Locate the cell with the specified text and output its [x, y] center coordinate. 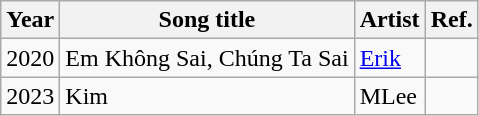
Year [30, 20]
2020 [30, 58]
MLee [390, 96]
Song title [207, 20]
Artist [390, 20]
Em Không Sai, Chúng Ta Sai [207, 58]
Ref. [452, 20]
2023 [30, 96]
Erik [390, 58]
Kim [207, 96]
